Locate the cell with the specified text and output its [x, y] center coordinate. 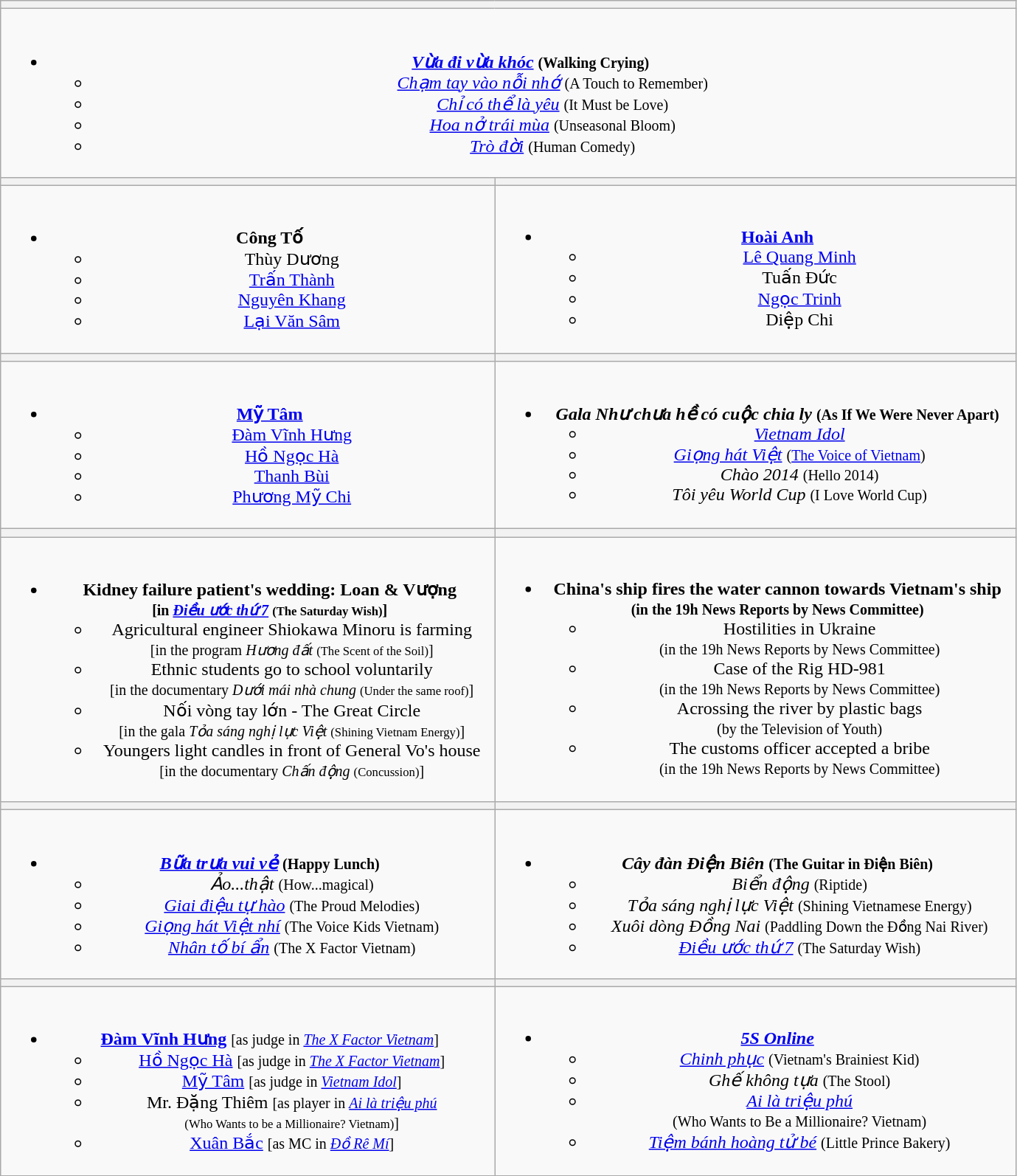
Công TốThùy DươngTrấn ThànhNguyên KhangLại Văn Sâm [248, 269]
Mỹ TâmĐàm Vĩnh HưngHồ Ngọc HàThanh BùiPhương Mỹ Chi [248, 446]
Hoài AnhLê Quang MinhTuấn ĐứcNgọc TrinhDiệp Chi [755, 269]
